Return the (x, y) coordinate for the center point of the cell that contains the specified text.  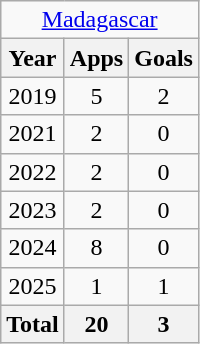
8 (96, 248)
2019 (33, 96)
2023 (33, 210)
2021 (33, 134)
Year (33, 58)
Apps (96, 58)
20 (96, 324)
3 (164, 324)
2025 (33, 286)
Madagascar (100, 20)
Goals (164, 58)
5 (96, 96)
2022 (33, 172)
2024 (33, 248)
Total (33, 324)
